Pinpoint the cell where the given text exists, returning its [X, Y] midpoint coordinate. 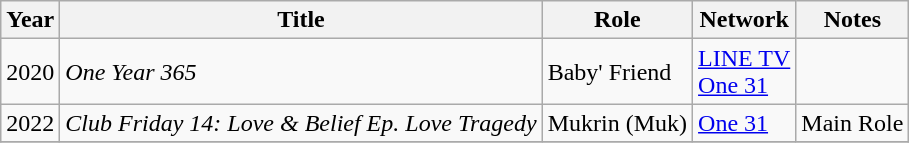
Notes [852, 20]
Network [744, 20]
One Year 365 [301, 72]
2020 [30, 72]
Year [30, 20]
Role [617, 20]
One 31 [744, 123]
Main Role [852, 123]
Club Friday 14: Love & Belief Ep. Love Tragedy [301, 123]
Baby' Friend [617, 72]
2022 [30, 123]
Title [301, 20]
LINE TV One 31 [744, 72]
Mukrin (Muk) [617, 123]
